Output the [x, y] coordinate of the center of the cell containing the given text.  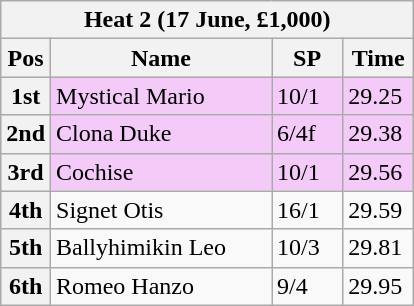
29.25 [378, 96]
Mystical Mario [162, 96]
5th [26, 248]
10/3 [308, 248]
4th [26, 210]
9/4 [308, 286]
Time [378, 58]
Ballyhimikin Leo [162, 248]
Name [162, 58]
6/4f [308, 134]
16/1 [308, 210]
3rd [26, 172]
SP [308, 58]
29.81 [378, 248]
Heat 2 (17 June, £1,000) [208, 20]
29.95 [378, 286]
29.38 [378, 134]
Signet Otis [162, 210]
29.59 [378, 210]
Cochise [162, 172]
Pos [26, 58]
1st [26, 96]
29.56 [378, 172]
2nd [26, 134]
6th [26, 286]
Clona Duke [162, 134]
Romeo Hanzo [162, 286]
